Provide the (x, y) coordinate of the cell's center where the given text is located.  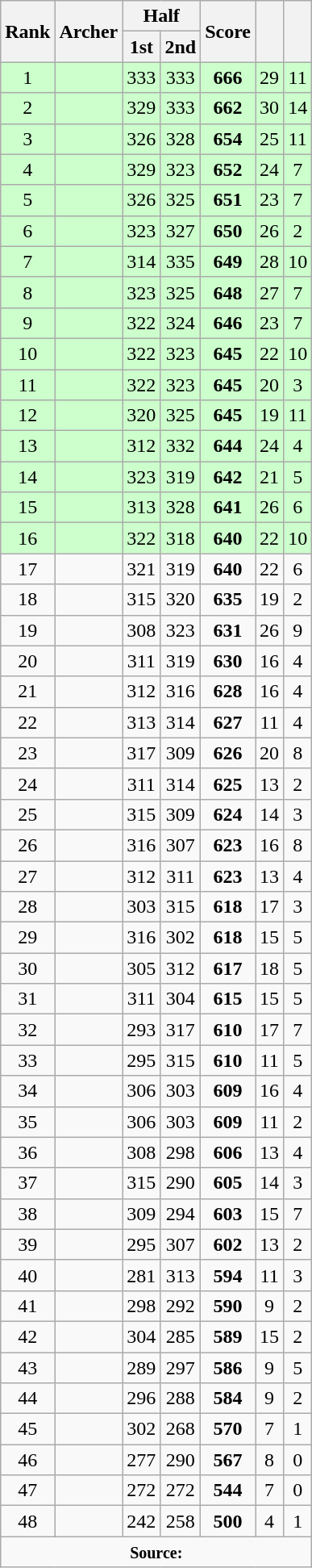
33 (27, 1060)
292 (181, 1306)
37 (27, 1183)
39 (27, 1244)
294 (181, 1214)
288 (181, 1399)
630 (228, 661)
570 (228, 1429)
648 (228, 292)
332 (181, 446)
584 (228, 1399)
590 (228, 1306)
Source: (156, 1552)
31 (27, 999)
45 (27, 1429)
48 (27, 1521)
646 (228, 323)
606 (228, 1152)
40 (27, 1275)
644 (228, 446)
567 (228, 1460)
651 (228, 200)
32 (27, 1030)
321 (142, 569)
649 (228, 261)
626 (228, 753)
625 (228, 784)
12 (27, 416)
Score (228, 31)
268 (181, 1429)
594 (228, 1275)
666 (228, 77)
324 (181, 323)
500 (228, 1521)
635 (228, 600)
1st (142, 47)
642 (228, 477)
335 (181, 261)
605 (228, 1183)
641 (228, 508)
662 (228, 108)
589 (228, 1336)
617 (228, 968)
627 (228, 722)
650 (228, 231)
Half (161, 16)
296 (142, 1399)
258 (181, 1521)
603 (228, 1214)
631 (228, 630)
615 (228, 999)
36 (27, 1152)
544 (228, 1491)
602 (228, 1244)
624 (228, 814)
43 (27, 1368)
327 (181, 231)
Archer (89, 31)
38 (27, 1214)
293 (142, 1030)
2nd (181, 47)
586 (228, 1368)
277 (142, 1460)
289 (142, 1368)
35 (27, 1122)
628 (228, 692)
305 (142, 968)
42 (27, 1336)
34 (27, 1091)
654 (228, 139)
652 (228, 169)
285 (181, 1336)
242 (142, 1521)
44 (27, 1399)
281 (142, 1275)
Rank (27, 31)
318 (181, 538)
46 (27, 1460)
41 (27, 1306)
297 (181, 1368)
47 (27, 1491)
